Provide the [X, Y] coordinate of the cell's center where the given text is located.  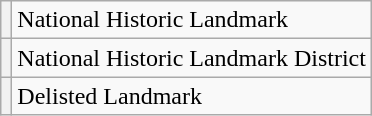
National Historic Landmark District [192, 58]
Delisted Landmark [192, 96]
National Historic Landmark [192, 20]
